Output the (X, Y) coordinate of the center of the cell containing the given text.  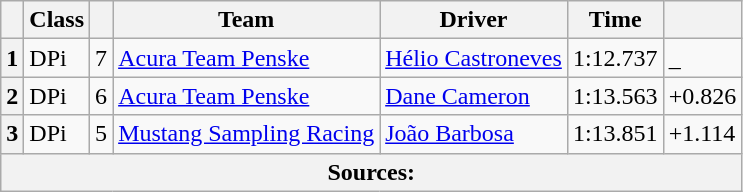
+1.114 (702, 134)
2 (12, 96)
Sources: (372, 172)
6 (102, 96)
_ (702, 58)
João Barbosa (474, 134)
3 (12, 134)
5 (102, 134)
Team (246, 20)
1:12.737 (615, 58)
Time (615, 20)
Hélio Castroneves (474, 58)
1:13.851 (615, 134)
Dane Cameron (474, 96)
Mustang Sampling Racing (246, 134)
+0.826 (702, 96)
1 (12, 58)
7 (102, 58)
Class (57, 20)
Driver (474, 20)
1:13.563 (615, 96)
